Capture the cell that displays the provided text and extract its (x, y) central coordinate. 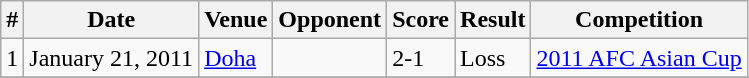
Opponent (330, 20)
1 (12, 58)
Date (112, 20)
Doha (236, 58)
Loss (493, 58)
2-1 (421, 58)
Score (421, 20)
January 21, 2011 (112, 58)
Result (493, 20)
# (12, 20)
Venue (236, 20)
2011 AFC Asian Cup (639, 58)
Competition (639, 20)
